Capture the cell that displays the provided text and extract its (X, Y) central coordinate. 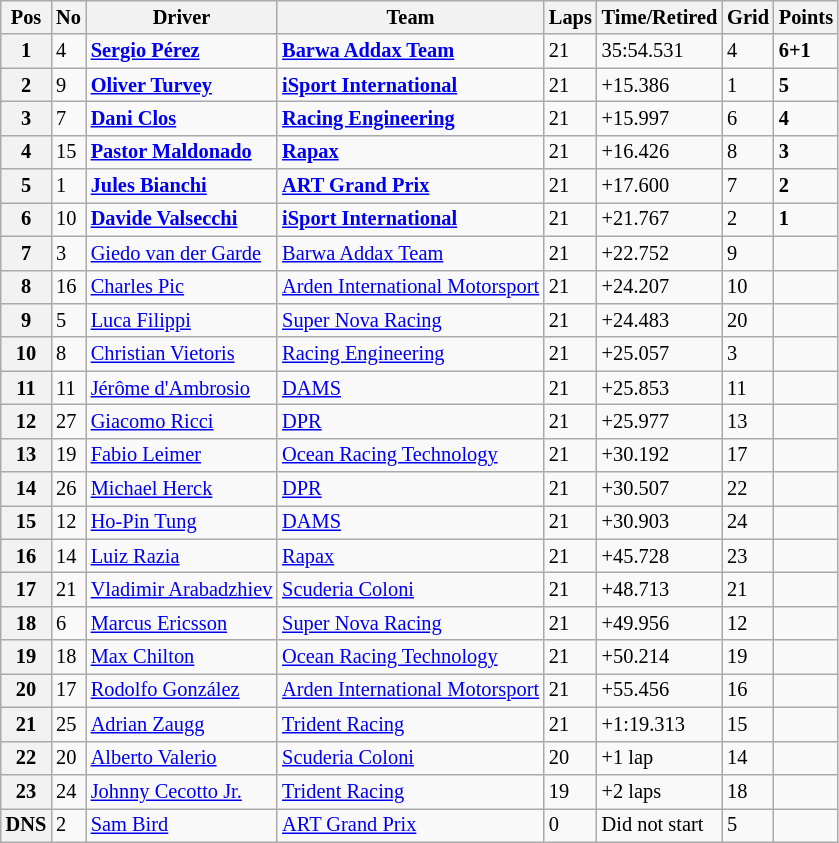
No (68, 17)
Rodolfo González (182, 690)
+15.997 (660, 118)
+17.600 (660, 186)
+30.192 (660, 455)
+55.456 (660, 690)
Marcus Ericsson (182, 623)
35:54.531 (660, 51)
Max Chilton (182, 657)
Sam Bird (182, 825)
Giacomo Ricci (182, 421)
Christian Vietoris (182, 354)
Davide Valsecchi (182, 219)
+1:19.313 (660, 724)
+24.207 (660, 287)
25 (68, 724)
Fabio Leimer (182, 455)
Luiz Razia (182, 556)
Michael Herck (182, 489)
Dani Clos (182, 118)
Grid (748, 17)
+30.903 (660, 522)
+25.977 (660, 421)
Pastor Maldonado (182, 152)
Jérôme d'Ambrosio (182, 388)
Giedo van der Garde (182, 253)
+16.426 (660, 152)
26 (68, 489)
+30.507 (660, 489)
Pos (26, 17)
Ho-Pin Tung (182, 522)
+50.214 (660, 657)
+25.853 (660, 388)
Alberto Valerio (182, 758)
Jules Bianchi (182, 186)
Sergio Pérez (182, 51)
+1 lap (660, 758)
Johnny Cecotto Jr. (182, 791)
+2 laps (660, 791)
Points (806, 17)
+15.386 (660, 85)
+25.057 (660, 354)
Oliver Turvey (182, 85)
+45.728 (660, 556)
+49.956 (660, 623)
Luca Filippi (182, 320)
+22.752 (660, 253)
Did not start (660, 825)
Vladimir Arabadzhiev (182, 589)
DNS (26, 825)
Team (410, 17)
0 (570, 825)
27 (68, 421)
Driver (182, 17)
+24.483 (660, 320)
Laps (570, 17)
Charles Pic (182, 287)
+48.713 (660, 589)
+21.767 (660, 219)
6+1 (806, 51)
Time/Retired (660, 17)
Adrian Zaugg (182, 724)
